Locate the cell with the specified text and output its [X, Y] center coordinate. 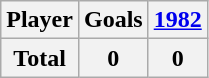
Total [40, 58]
Goals [113, 20]
1982 [178, 20]
Player [40, 20]
